Output the (x, y) coordinate of the center of the cell containing the given text.  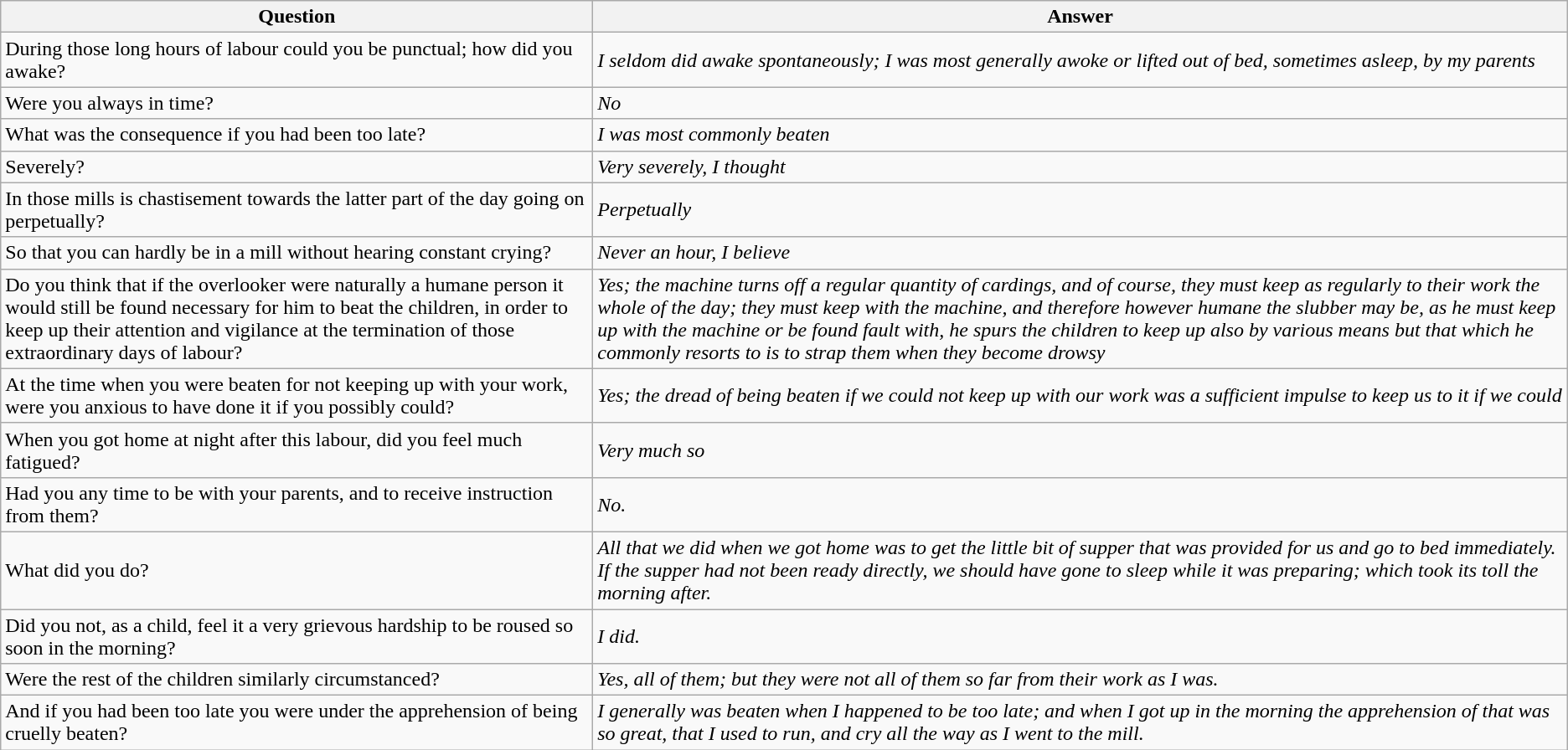
In those mills is chastisement towards the latter part of the day going on perpetually? (297, 209)
And if you had been too late you were under the apprehension of being cruelly beaten? (297, 723)
What did you do? (297, 570)
What was the consequence if you had been too late? (297, 135)
Were the rest of the children similarly circumstanced? (297, 680)
Yes; the dread of being beaten if we could not keep up with our work was a sufficient impulse to keep us to it if we could (1081, 395)
Answer (1081, 17)
Did you not, as a child, feel it a very grievous hardship to be roused so soon in the morning? (297, 636)
Very much so (1081, 450)
I seldom did awake spontaneously; I was most generally awoke or lifted out of bed, sometimes asleep, by my parents (1081, 60)
I did. (1081, 636)
Question (297, 17)
Yes, all of them; but they were not all of them so far from their work as I was. (1081, 680)
Had you any time to be with your parents, and to receive instruction from them? (297, 504)
Severely? (297, 167)
At the time when you were beaten for not keeping up with your work, were you anxious to have done it if you possibly could? (297, 395)
Were you always in time? (297, 103)
Perpetually (1081, 209)
I was most commonly beaten (1081, 135)
So that you can hardly be in a mill without hearing constant crying? (297, 253)
When you got home at night after this labour, did you feel much fatigued? (297, 450)
Very severely, I thought (1081, 167)
During those long hours of labour could you be punctual; how did you awake? (297, 60)
Never an hour, I believe (1081, 253)
No. (1081, 504)
No (1081, 103)
